Output the (X, Y) coordinate of the center of the cell containing the given text.  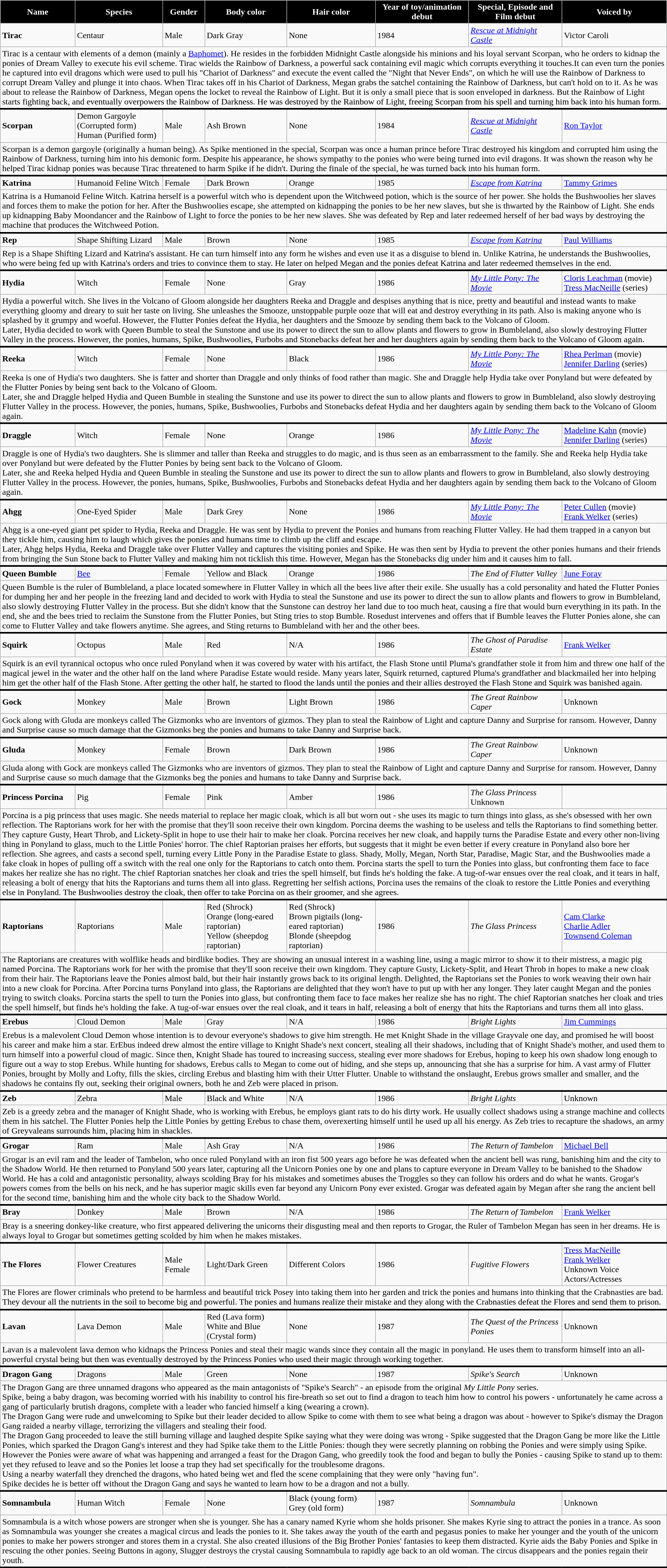
Zebra (119, 1098)
Ash Brown (246, 125)
Rep (38, 240)
Draggle (38, 435)
Pig (119, 797)
Squirk (38, 644)
Gluda (38, 749)
Spike's Search (515, 1374)
Red (246, 644)
One-Eyed Spider (119, 511)
The Glass Princess (515, 926)
The Ghost of Paradise Estate (515, 644)
Princess Porcina (38, 797)
Voiced by (614, 12)
Cam ClarkeCharlie AdlerTownsend Coleman (614, 926)
Name (38, 12)
Grogar (38, 1145)
Dragons (119, 1374)
Bray (38, 1212)
Queen Bumble (38, 573)
Dragon Gang (38, 1374)
Centaur (119, 35)
Cloris Leachman (movie)Tress MacNeille (series) (614, 282)
Ahgg (38, 511)
Paul Williams (614, 240)
Tress MacNeilleFrank WelkerUnknown Voice Actors/Actresses (614, 1265)
Red (Shrock)Orange (long-eared raptorian)Yellow (sheepdog raptorian) (246, 926)
Donkey (119, 1212)
The Quest of the Princess Ponies (515, 1326)
MaleFemale (184, 1265)
Dark Gray (246, 35)
Ram (119, 1145)
Rhea Perlman (movie)Jennifer Darling (series) (614, 359)
Human Witch (119, 1503)
June Foray (614, 573)
Body color (246, 12)
Michael Bell (614, 1145)
Ash Gray (246, 1145)
Cloud Demon (119, 1022)
Flower Creatures (119, 1265)
Jim Cummings (614, 1022)
Black (young form)Grey (old form) (331, 1503)
Different Colors (331, 1265)
Special, Episode and Film debut (515, 12)
Hair color (331, 12)
Red (Lava form)White and Blue (Crystal form) (246, 1326)
The Flores (38, 1265)
Octopus (119, 644)
Madeline Kahn (movie)Jennifer Darling (series) (614, 435)
Zeb (38, 1098)
Victor Caroli (614, 35)
Dark Grey (246, 511)
Fugitive Flowers (515, 1265)
Humanoid Feline Witch (119, 183)
Amber (331, 797)
Gock (38, 702)
Light Brown (331, 702)
Bee (119, 573)
Katrina (38, 183)
Year of toy/animation debut (422, 12)
The Glass PrincessUnknown (515, 797)
Red (Shrock)Brown pigtails (long-eared raptorian)Blonde (sheepdog raptorian) (331, 926)
Demon Gargoyle (Corrupted form)Human (Purified form) (119, 125)
Erebus (38, 1022)
Light/Dark Green (246, 1265)
Black and White (246, 1098)
Yellow and Black (246, 573)
Tirac (38, 35)
Ron Taylor (614, 125)
Tammy Grimes (614, 183)
Pink (246, 797)
Shape Shifting Lizard (119, 240)
Lava Demon (119, 1326)
Species (119, 12)
Gender (184, 12)
Black (331, 359)
Peter Cullen (movie)Frank Welker (series) (614, 511)
The End of Flutter Valley (515, 573)
Hydia (38, 282)
Lavan (38, 1326)
Reeka (38, 359)
Scorpan (38, 125)
Green (246, 1374)
